Search for the cell housing the specified text and yield its (x, y) center coordinate. 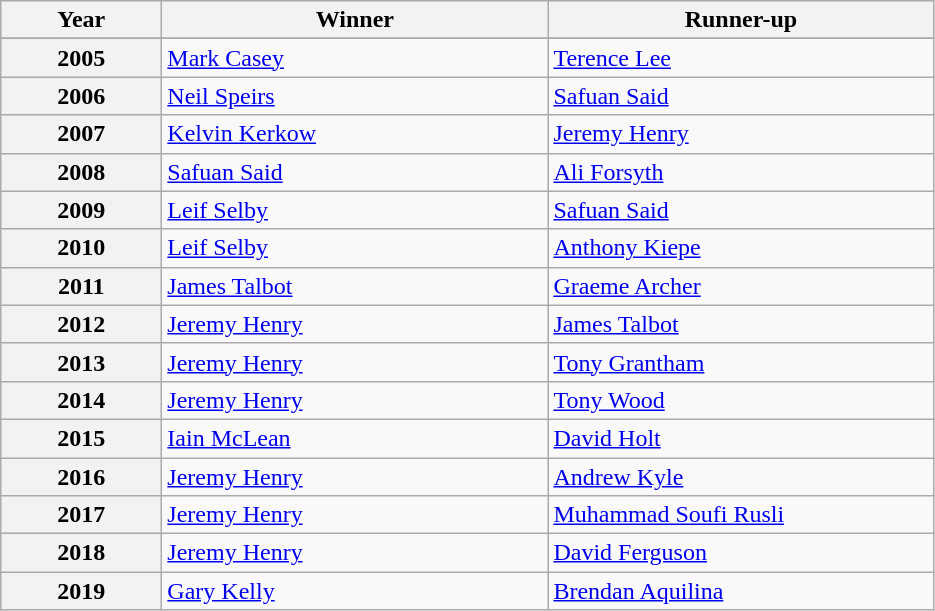
Graeme Archer (741, 286)
2019 (82, 591)
Gary Kelly (355, 591)
2010 (82, 248)
2018 (82, 553)
Tony Grantham (741, 362)
2009 (82, 210)
Tony Wood (741, 400)
Brendan Aquilina (741, 591)
Muhammad Soufi Rusli (741, 515)
2011 (82, 286)
Year (82, 20)
Iain McLean (355, 438)
2017 (82, 515)
Mark Casey (355, 58)
Kelvin Kerkow (355, 134)
Ali Forsyth (741, 172)
2006 (82, 96)
2014 (82, 400)
2005 (82, 58)
2015 (82, 438)
David Ferguson (741, 553)
Neil Speirs (355, 96)
Andrew Kyle (741, 477)
Winner (355, 20)
Runner-up (741, 20)
2008 (82, 172)
2012 (82, 324)
Anthony Kiepe (741, 248)
2016 (82, 477)
David Holt (741, 438)
2007 (82, 134)
2013 (82, 362)
Terence Lee (741, 58)
